For the text-containing cell, return its midpoint in (x, y) coordinate format. 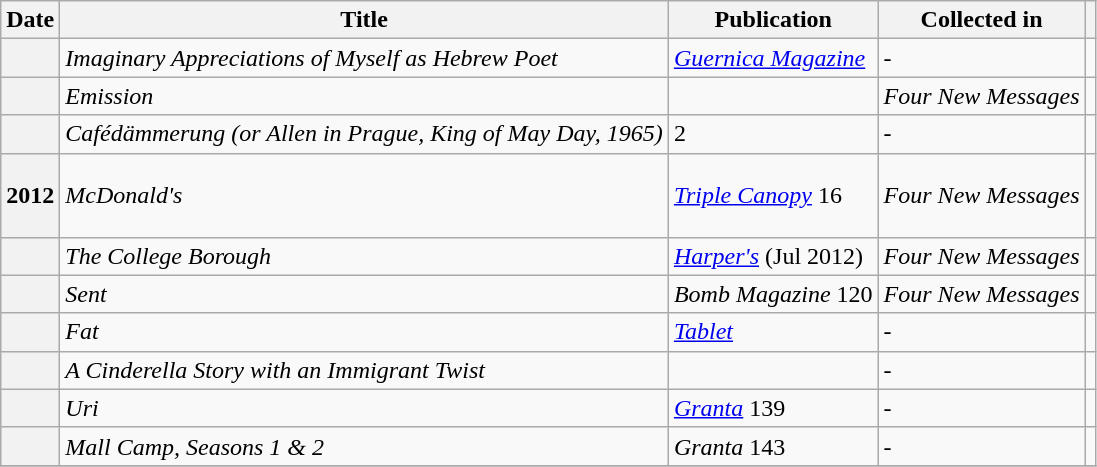
Tablet (773, 332)
Granta 139 (773, 408)
Mall Camp, Seasons 1 & 2 (364, 446)
The College Borough (364, 256)
Date (30, 20)
Granta 143 (773, 446)
Publication (773, 20)
A Cinderella Story with an Immigrant Twist (364, 370)
Fat (364, 332)
Emission (364, 96)
Triple Canopy 16 (773, 195)
Cafédämmerung (or Allen in Prague, King of May Day, 1965) (364, 134)
Guernica Magazine (773, 58)
Title (364, 20)
2012 (30, 195)
Bomb Magazine 120 (773, 294)
Collected in (982, 20)
Sent (364, 294)
McDonald's (364, 195)
Imaginary Appreciations of Myself as Hebrew Poet (364, 58)
Harper's (Jul 2012) (773, 256)
Uri (364, 408)
2 (773, 134)
